Determine the [X, Y] coordinate at the center of the cell enclosing the given text.  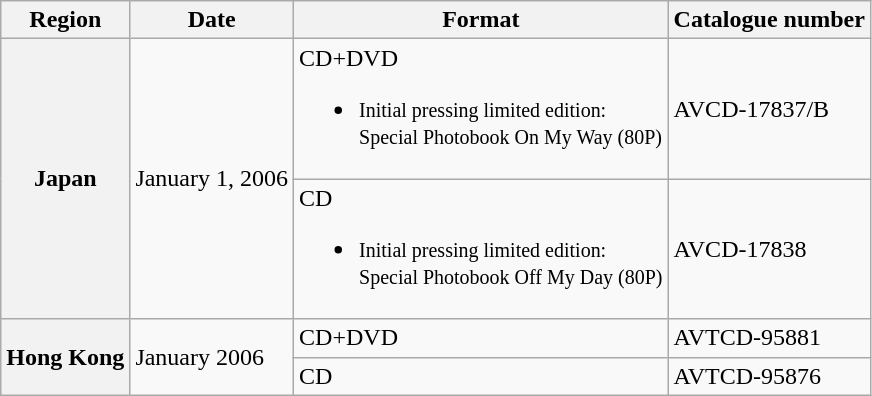
January 1, 2006 [212, 179]
January 2006 [212, 357]
AVCD-17837/B [769, 109]
Region [66, 20]
CD [481, 376]
Hong Kong [66, 357]
AVTCD-95876 [769, 376]
Date [212, 20]
AVCD-17838 [769, 249]
CD Initial pressing limited edition:Special Photobook Off My Day (80P) [481, 249]
Japan [66, 179]
CD+DVD [481, 338]
AVTCD-95881 [769, 338]
Format [481, 20]
CD+DVD Initial pressing limited edition:Special Photobook On My Way (80P) [481, 109]
Catalogue number [769, 20]
